Determine the (X, Y) coordinate at the center of the cell enclosing the given text.  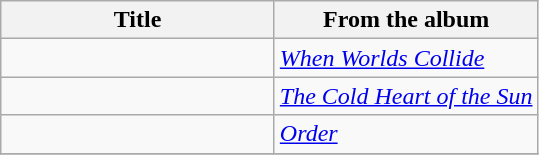
Title (138, 20)
When Worlds Collide (406, 58)
Order (406, 134)
From the album (406, 20)
The Cold Heart of the Sun (406, 96)
